Provide the (x, y) coordinate of the cell's center where the given text is located.  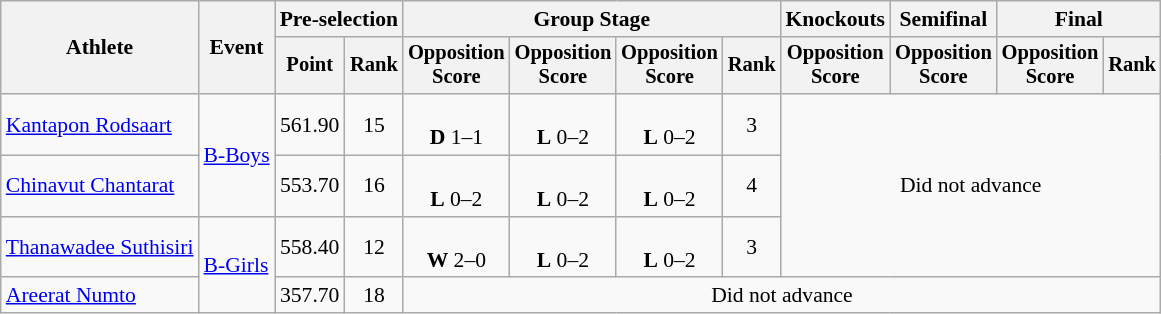
Point (310, 66)
553.70 (310, 186)
Kantapon Rodsaart (100, 124)
Pre-selection (339, 19)
Group Stage (592, 19)
Areerat Numto (100, 296)
357.70 (310, 296)
15 (374, 124)
561.90 (310, 124)
Final (1079, 19)
Knockouts (835, 19)
4 (752, 186)
Semifinal (944, 19)
Event (237, 48)
Thanawadee Suthisiri (100, 248)
16 (374, 186)
18 (374, 296)
W 2–0 (456, 248)
12 (374, 248)
B-Boys (237, 155)
Athlete (100, 48)
D 1–1 (456, 124)
Chinavut Chantarat (100, 186)
B-Girls (237, 266)
558.40 (310, 248)
